Detect which cell encompasses the target text, then output its [x, y] center coordinate. 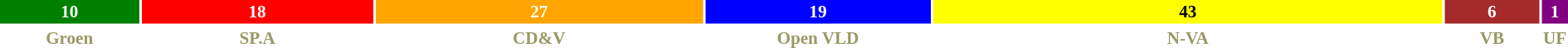
10 [70, 12]
27 [539, 12]
43 [1188, 12]
1 [1555, 12]
18 [257, 12]
6 [1492, 12]
19 [818, 12]
